Extract the (X, Y) coordinate from the center of the cell holding the provided text.  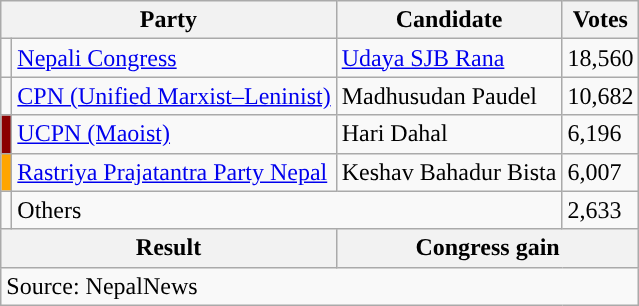
Keshav Bahadur Bista (449, 172)
2,633 (600, 210)
Candidate (449, 20)
Congress gain (488, 248)
UCPN (Maoist) (174, 134)
Source: NepalNews (320, 286)
6,196 (600, 134)
Result (168, 248)
10,682 (600, 96)
Rastriya Prajatantra Party Nepal (174, 172)
18,560 (600, 58)
Party (168, 20)
Others (287, 210)
Udaya SJB Rana (449, 58)
6,007 (600, 172)
Nepali Congress (174, 58)
Hari Dahal (449, 134)
Madhusudan Paudel (449, 96)
Votes (600, 20)
CPN (Unified Marxist–Leninist) (174, 96)
